From the cell containing the given text, extract its center point as (x, y) coordinate. 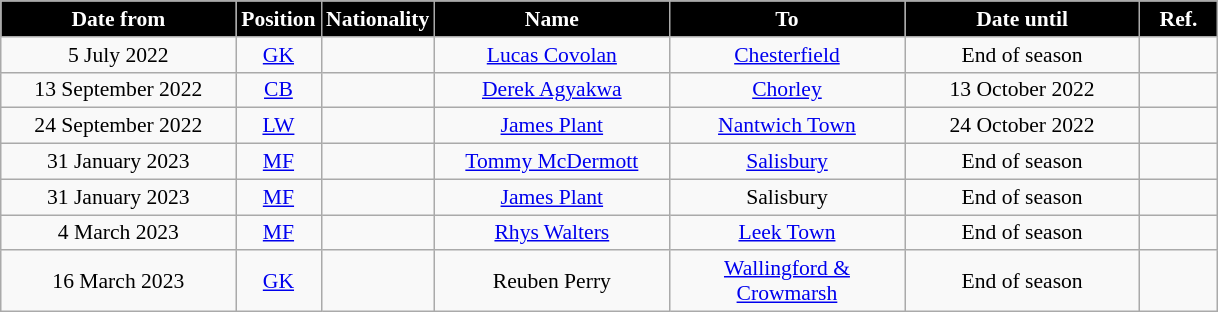
Nationality (378, 19)
Date from (118, 19)
Nantwich Town (786, 126)
Leek Town (786, 233)
Chorley (786, 90)
24 September 2022 (118, 126)
Lucas Covolan (552, 55)
16 March 2023 (118, 282)
Rhys Walters (552, 233)
Reuben Perry (552, 282)
4 March 2023 (118, 233)
Date until (1022, 19)
5 July 2022 (118, 55)
13 September 2022 (118, 90)
Chesterfield (786, 55)
Position (278, 19)
24 October 2022 (1022, 126)
13 October 2022 (1022, 90)
Name (552, 19)
To (786, 19)
LW (278, 126)
Derek Agyakwa (552, 90)
CB (278, 90)
Ref. (1179, 19)
Wallingford & Crowmarsh (786, 282)
Tommy McDermott (552, 162)
